Determine the (x, y) coordinate at the center of the cell enclosing the given text.  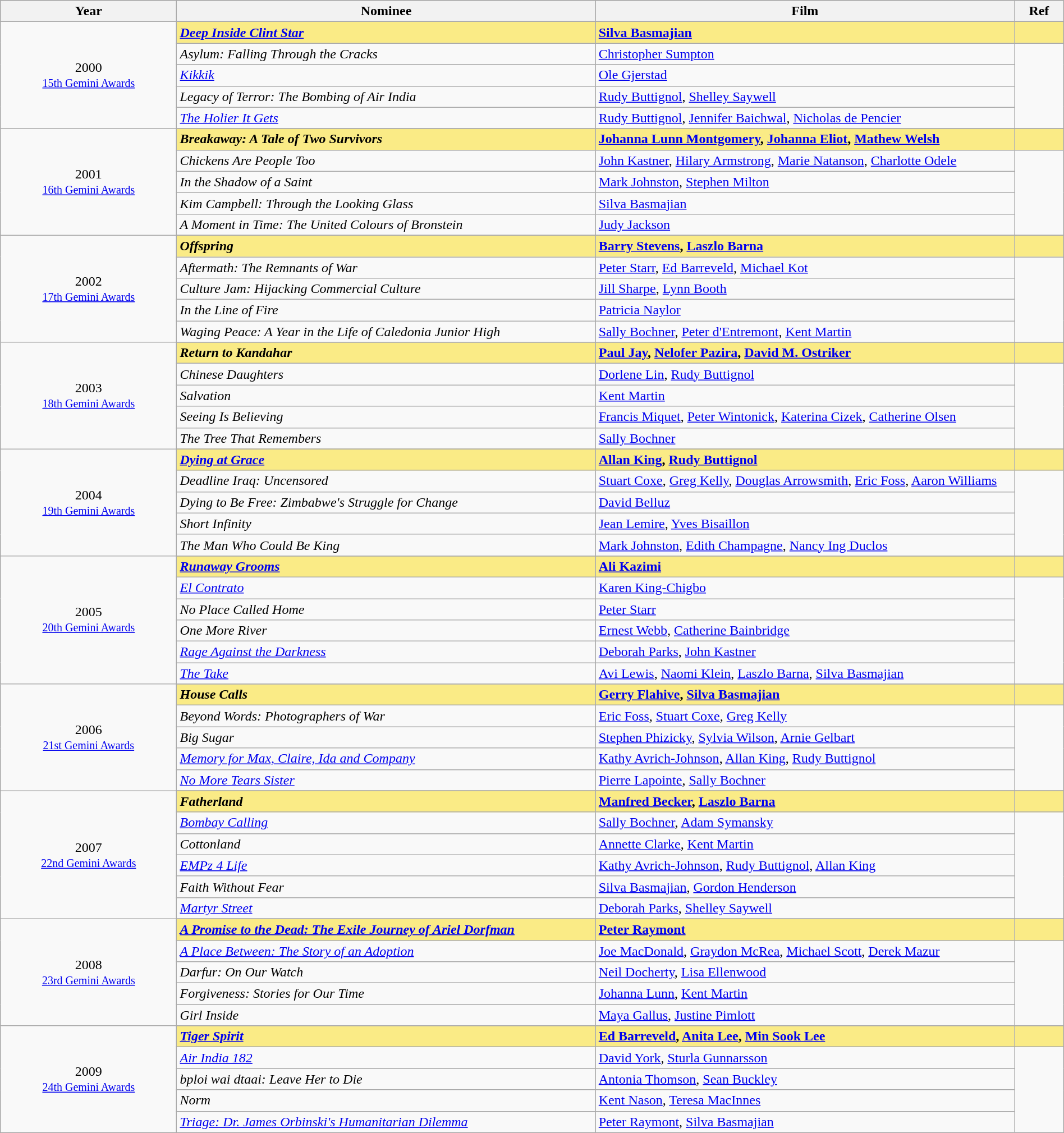
Pierre Lapointe, Sally Bochner (805, 780)
Peter Starr, Ed Barreveld, Michael Kot (805, 268)
Stuart Coxe, Greg Kelly, Douglas Arrowsmith, Eric Foss, Aaron Williams (805, 481)
Peter Raymont, Silva Basmajian (805, 1122)
Johanna Lunn, Kent Martin (805, 994)
Mark Johnston, Stephen Milton (805, 182)
Dying at Grace (386, 460)
Faith Without Fear (386, 887)
Salvation (386, 396)
Runaway Grooms (386, 566)
Asylum: Falling Through the Cracks (386, 54)
2009 24th Gemini Awards (89, 1079)
Short Infinity (386, 524)
Culture Jam: Hijacking Commercial Culture (386, 289)
2008 23rd Gemini Awards (89, 972)
Nominee (386, 11)
House Calls (386, 695)
In the Shadow of a Saint (386, 182)
Stephen Phizicky, Sylvia Wilson, Arnie Gelbart (805, 737)
Sally Bochner, Peter d'Entremont, Kent Martin (805, 332)
David York, Sturla Gunnarsson (805, 1058)
No More Tears Sister (386, 780)
Forgiveness: Stories for Our Time (386, 994)
EMPz 4 Life (386, 865)
bploi wai dtaai: Leave Her to Die (386, 1079)
Ref (1039, 11)
Rudy Buttignol, Shelley Saywell (805, 97)
Film (805, 11)
Big Sugar (386, 737)
Cottonland (386, 844)
Rage Against the Darkness (386, 652)
Avi Lewis, Naomi Klein, Laszlo Barna, Silva Basmajian (805, 673)
Ali Kazimi (805, 566)
Air India 182 (386, 1058)
Deadline Iraq: Uncensored (386, 481)
El Contrato (386, 588)
A Place Between: The Story of an Adoption (386, 951)
Manfred Becker, Laszlo Barna (805, 801)
Silva Basmajian, Gordon Henderson (805, 887)
Waging Peace: A Year in the Life of Caledonia Junior High (386, 332)
Johanna Lunn Montgomery, Johanna Eliot, Mathew Welsh (805, 139)
Fatherland (386, 801)
John Kastner, Hilary Armstrong, Marie Natanson, Charlotte Odele (805, 160)
Memory for Max, Claire, Ida and Company (386, 759)
Annette Clarke, Kent Martin (805, 844)
Dorlene Lin, Rudy Buttignol (805, 374)
Deborah Parks, Shelley Saywell (805, 908)
One More River (386, 631)
Kent Nason, Teresa MacInnes (805, 1100)
Ernest Webb, Catherine Bainbridge (805, 631)
Judy Jackson (805, 224)
The Take (386, 673)
Sally Bochner, Adam Symansky (805, 823)
Breakaway: A Tale of Two Survivors (386, 139)
Ed Barreveld, Anita Lee, Min Sook Lee (805, 1036)
Year (89, 11)
A Promise to the Dead: The Exile Journey of Ariel Dorfman (386, 929)
Eric Foss, Stuart Coxe, Greg Kelly (805, 716)
Aftermath: The Remnants of War (386, 268)
2003 18th Gemini Awards (89, 396)
Jill Sharpe, Lynn Booth (805, 289)
Gerry Flahive, Silva Basmajian (805, 695)
Triage: Dr. James Orbinski's Humanitarian Dilemma (386, 1122)
Bombay Calling (386, 823)
Legacy of Terror: The Bombing of Air India (386, 97)
2000 15th Gemini Awards (89, 75)
A Moment in Time: The United Colours of Bronstein (386, 224)
Peter Starr (805, 609)
Kent Martin (805, 396)
The Tree That Remembers (386, 438)
Joe MacDonald, Graydon McRea, Michael Scott, Derek Mazur (805, 951)
Neil Docherty, Lisa Ellenwood (805, 973)
Deep Inside Clint Star (386, 33)
Rudy Buttignol, Jennifer Baichwal, Nicholas de Pencier (805, 118)
Christopher Sumpton (805, 54)
Karen King-Chigbo (805, 588)
Ole Gjerstad (805, 75)
Mark Johnston, Edith Champagne, Nancy Ing Duclos (805, 545)
2007 22nd Gemini Awards (89, 855)
Jean Lemire, Yves Bisaillon (805, 524)
Dying to Be Free: Zimbabwe's Struggle for Change (386, 502)
The Holier It Gets (386, 118)
2002 17th Gemini Awards (89, 288)
2005 20th Gemini Awards (89, 620)
Tiger Spirit (386, 1036)
2004 19th Gemini Awards (89, 502)
In the Line of Fire (386, 310)
David Belluz (805, 502)
Kikkik (386, 75)
Deborah Parks, John Kastner (805, 652)
2006 21st Gemini Awards (89, 737)
Allan King, Rudy Buttignol (805, 460)
Sally Bochner (805, 438)
Francis Miquet, Peter Wintonick, Katerina Cizek, Catherine Olsen (805, 417)
Seeing Is Believing (386, 417)
Beyond Words: Photographers of War (386, 716)
Return to Kandahar (386, 353)
2001 16th Gemini Awards (89, 182)
Offspring (386, 246)
Girl Inside (386, 1015)
Kathy Avrich-Johnson, Allan King, Rudy Buttignol (805, 759)
Martyr Street (386, 908)
Antonia Thomson, Sean Buckley (805, 1079)
Kathy Avrich-Johnson, Rudy Buttignol, Allan King (805, 865)
Paul Jay, Nelofer Pazira, David M. Ostriker (805, 353)
Maya Gallus, Justine Pimlott (805, 1015)
Peter Raymont (805, 929)
Kim Campbell: Through the Looking Glass (386, 203)
Patricia Naylor (805, 310)
Darfur: On Our Watch (386, 973)
Chickens Are People Too (386, 160)
No Place Called Home (386, 609)
The Man Who Could Be King (386, 545)
Barry Stevens, Laszlo Barna (805, 246)
Norm (386, 1100)
Chinese Daughters (386, 374)
